Extract the [x, y] coordinate from the center of the cell holding the provided text.  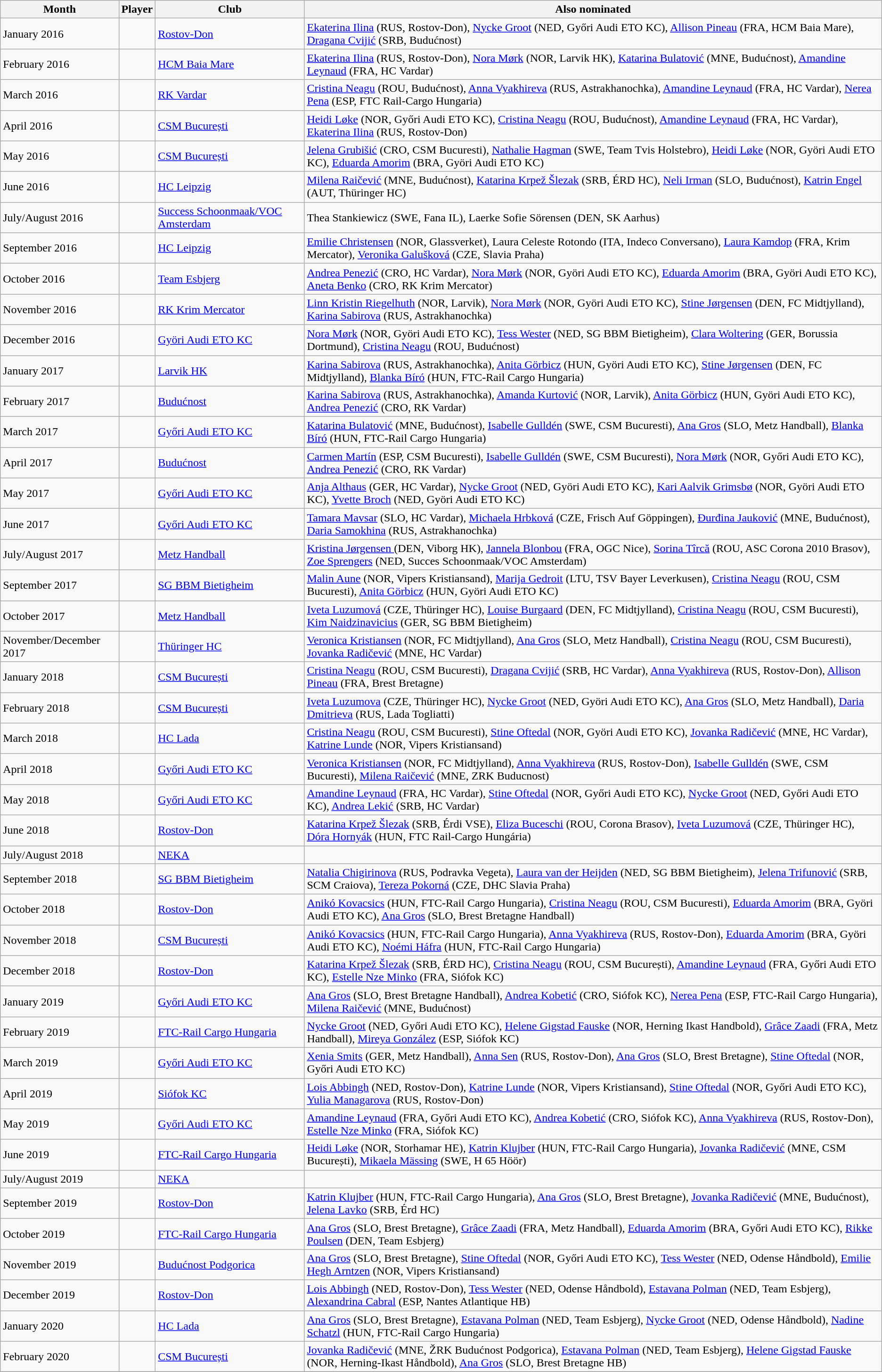
Andrea Penezić (CRO, HC Vardar), Nora Mørk (NOR, Györi Audi ETO KC), Eduarda Amorim (BRA, Györi Audi ETO KC), Aneta Benko (CRO, RK Krim Mercator) [593, 279]
July/August 2019 [59, 1179]
Club [230, 9]
February 2018 [59, 707]
June 2019 [59, 1155]
Veronica Kristiansen (NOR, FC Midtjylland), Ana Gros (SLO, Metz Handball), Cristina Neagu (ROU, CSM Bucuresti), Jovanka Radičević (MNE, HC Vardar) [593, 646]
Budućnost Podgorica [230, 1264]
September 2016 [59, 248]
Ekaterina Ilina (RUS, Rostov-Don), Nycke Groot (NED, Győri Audi ETO KC), Allison Pineau (FRA, HCM Baia Mare), Dragana Cvijić (SRB, Budućnost) [593, 34]
Györi Audi ETO KC [230, 340]
Month [59, 9]
November 2019 [59, 1264]
RK Krim Mercator [230, 309]
Ana Gros (SLO, Brest Bretagne Handball), Andrea Kobetić (CRO, Siófok KC), Nerea Pena (ESP, FTC-Rail Cargo Hungaria), Milena Raičević (MNE, Budućnost) [593, 1001]
February 2016 [59, 64]
RK Vardar [230, 95]
February 2020 [59, 1356]
Carmen Martín (ESP, CSM Bucuresti), Isabelle Gulldén (SWE, CSM Bucuresti), Nora Mørk (NOR, Győri Audi ETO KC), Andrea Penezić (CRO, RK Vardar) [593, 463]
Player [137, 9]
July/August 2018 [59, 855]
April 2018 [59, 769]
Also nominated [593, 9]
Siófok KC [230, 1094]
July/August 2017 [59, 555]
November/December 2017 [59, 646]
September 2018 [59, 879]
Amandine Leynaud (FRA, HC Vardar), Stine Oftedal (NOR, Győri Audi ETO KC), Nycke Groot (NED, Győri Audi ETO KC), Andrea Lekić (SRB, HC Vardar) [593, 800]
Amandine Leynaud (FRA, Győri Audi ETO KC), Andrea Kobetić (CRO, Siófok KC), Anna Vyakhireva (RUS, Rostov-Don), Estelle Nze Minko (FRA, Siófok KC) [593, 1124]
Thüringer HC [230, 646]
March 2017 [59, 432]
Success Schoonmaak/VOC Amsterdam [230, 218]
Katrin Klujber (HUN, FTC-Rail Cargo Hungaria), Ana Gros (SLO, Brest Bretagne), Jovanka Radičević (MNE, Budućnost), Jelena Lavko (SRB, Érd HC) [593, 1203]
May 2019 [59, 1124]
Thea Stankiewicz (SWE, Fana IL), Laerke Sofie Sörensen (DEN, SK Aarhus) [593, 218]
September 2017 [59, 585]
Katarina Bulatović (MNE, Budućnost), Isabelle Gulldén (SWE, CSM Bucuresti), Ana Gros (SLO, Metz Handball), Blanka Bíró (HUN, FTC-Rail Cargo Hungaria) [593, 432]
Larvik HK [230, 370]
HCM Baia Mare [230, 64]
January 2020 [59, 1325]
Team Esbjerg [230, 279]
June 2016 [59, 187]
March 2016 [59, 95]
April 2019 [59, 1094]
October 2017 [59, 616]
April 2017 [59, 463]
October 2019 [59, 1234]
September 2019 [59, 1203]
January 2016 [59, 34]
November 2016 [59, 309]
May 2018 [59, 800]
February 2017 [59, 401]
Cristina Neagu (ROU, Budućnost), Anna Vyakhireva (RUS, Astrakhanochka), Amandine Leynaud (FRA, HC Vardar), Nerea Pena (ESP, FTC Rail-Cargo Hungaria) [593, 95]
May 2017 [59, 494]
May 2016 [59, 156]
February 2019 [59, 1032]
Iveta Luzumova (CZE, Thüringer HC), Nycke Groot (NED, Györi Audi ETO KC), Ana Gros (SLO, Metz Handball), Daria Dmitrieva (RUS, Lada Togliatti) [593, 707]
Heidi Løke (NOR, Győri Audi ETO KC), Cristina Neagu (ROU, Budućnost), Amandine Leynaud (FRA, HC Vardar), Ekaterina Ilina (RUS, Rostov-Don) [593, 125]
December 2019 [59, 1295]
March 2019 [59, 1063]
January 2019 [59, 1001]
January 2018 [59, 677]
April 2016 [59, 125]
Xenia Smits (GER, Metz Handball), Anna Sen (RUS, Rostov-Don), Ana Gros (SLO, Brest Bretagne), Stine Oftedal (NOR, Győri Audi ETO KC) [593, 1063]
Cristina Neagu (ROU, CSM Bucuresti), Dragana Cvijić (SRB, HC Vardar), Anna Vyakhireva (RUS, Rostov-Don), Allison Pineau (FRA, Brest Bretagne) [593, 677]
June 2018 [59, 830]
Milena Raičević (MNE, Budućnost), Katarina Krpež Šlezak (SRB, ÉRD HC), Neli Irman (SLO, Budućnost), Katrin Engel (AUT, Thüringer HC) [593, 187]
October 2016 [59, 279]
March 2018 [59, 739]
October 2018 [59, 910]
December 2016 [59, 340]
Ana Gros (SLO, Brest Bretagne), Grâce Zaadi (FRA, Metz Handball), Eduarda Amorim (BRA, Győri Audi ETO KC), Rikke Poulsen (DEN, Team Esbjerg) [593, 1234]
Lois Abbingh (NED, Rostov-Don), Katrine Lunde (NOR, Vipers Kristiansand), Stine Oftedal (NOR, Győri Audi ETO KC), Yulia Managarova (RUS, Rostov-Don) [593, 1094]
November 2018 [59, 940]
December 2018 [59, 971]
January 2017 [59, 370]
June 2017 [59, 524]
Nora Mørk (NOR, Györi Audi ETO KC), Tess Wester (NED, SG BBM Bietigheim), Clara Woltering (GER, Borussia Dortmund), Cristina Neagu (ROU, Budućnost) [593, 340]
Karina Sabirova (RUS, Astrakhanochka), Amanda Kurtović (NOR, Larvik), Anita Görbicz (HUN, Györi Audi ETO KC), Andrea Penezić (CRO, RK Vardar) [593, 401]
July/August 2016 [59, 218]
Ekaterina Ilina (RUS, Rostov-Don), Nora Mørk (NOR, Larvik HK), Katarina Bulatović (MNE, Budućnost), Amandine Leynaud (FRA, HC Vardar) [593, 64]
